Capture the cell that displays the provided text and extract its (x, y) central coordinate. 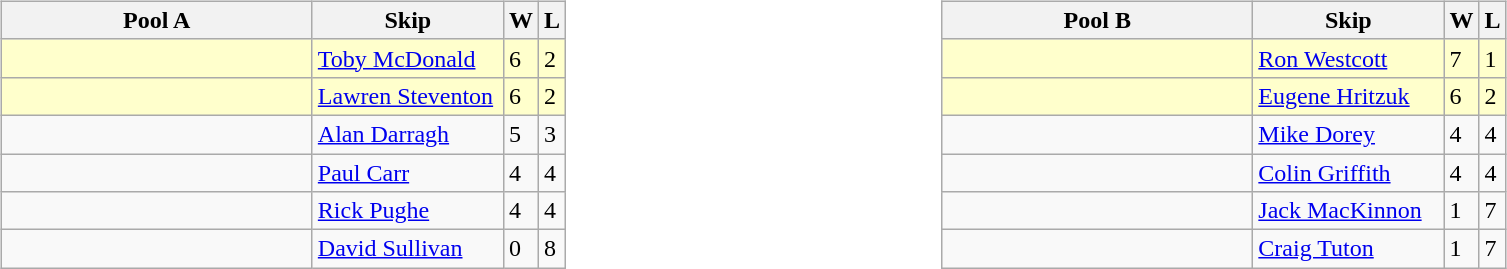
David Sullivan (408, 249)
Ron Westcott (1348, 58)
Alan Darragh (408, 134)
Craig Tuton (1348, 249)
Toby McDonald (408, 58)
Pool A (156, 20)
Rick Pughe (408, 211)
Colin Griffith (1348, 173)
Paul Carr (408, 173)
Lawren Steventon (408, 96)
8 (552, 249)
Pool B (1098, 20)
3 (552, 134)
5 (520, 134)
0 (520, 249)
Jack MacKinnon (1348, 211)
Eugene Hritzuk (1348, 96)
Mike Dorey (1348, 134)
